Determine the [x, y] coordinate at the center of the cell enclosing the given text.  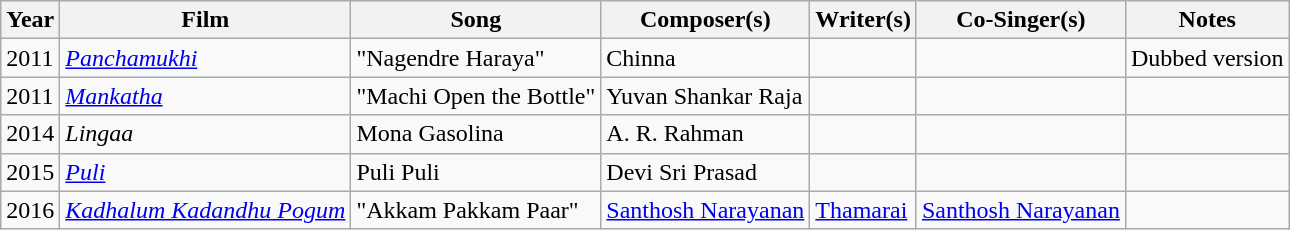
Mankatha [206, 96]
Panchamukhi [206, 58]
Yuvan Shankar Raja [706, 96]
Lingaa [206, 134]
Film [206, 20]
Kadhalum Kadandhu Pogum [206, 210]
2014 [30, 134]
Thamarai [864, 210]
"Nagendre Haraya" [476, 58]
2015 [30, 172]
Notes [1207, 20]
"Machi Open the Bottle" [476, 96]
Composer(s) [706, 20]
Puli Puli [476, 172]
Song [476, 20]
Co-Singer(s) [1020, 20]
Writer(s) [864, 20]
Dubbed version [1207, 58]
A. R. Rahman [706, 134]
Year [30, 20]
Chinna [706, 58]
"Akkam Pakkam Paar" [476, 210]
Devi Sri Prasad [706, 172]
2016 [30, 210]
Mona Gasolina [476, 134]
Puli [206, 172]
